Detect which cell encompasses the target text, then output its [x, y] center coordinate. 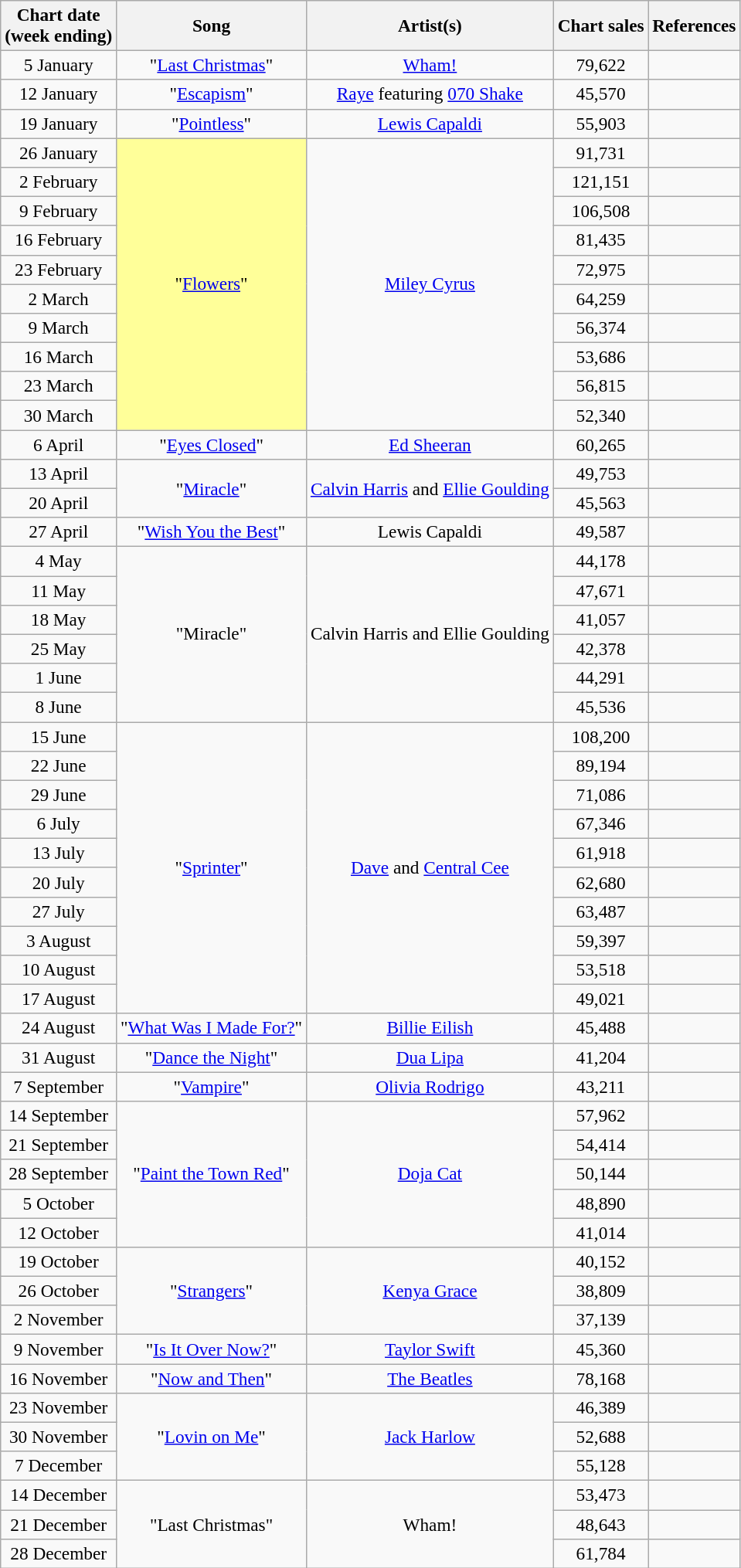
9 February [59, 211]
"Pointless" [212, 124]
"Wish You the Best" [212, 532]
Song [212, 25]
Billie Eilish [430, 1028]
16 March [59, 357]
"Flowers" [212, 283]
78,168 [601, 1378]
6 July [59, 823]
79,622 [601, 65]
The Beatles [430, 1378]
23 February [59, 270]
14 December [59, 1495]
27 July [59, 911]
"Vampire" [212, 1086]
Olivia Rodrigo [430, 1086]
49,753 [601, 473]
44,178 [601, 561]
45,570 [601, 94]
"Sprinter" [212, 867]
2 November [59, 1320]
59,397 [601, 940]
9 November [59, 1349]
References [694, 25]
21 September [59, 1145]
Ed Sheeran [430, 444]
5 January [59, 65]
56,374 [601, 328]
28 September [59, 1174]
45,488 [601, 1028]
106,508 [601, 211]
41,057 [601, 619]
"Lovin on Me" [212, 1437]
11 May [59, 590]
Dave and Central Cee [430, 867]
41,204 [601, 1057]
37,139 [601, 1320]
"Dance the Night" [212, 1057]
7 December [59, 1466]
40,152 [601, 1261]
42,378 [601, 649]
81,435 [601, 240]
38,809 [601, 1291]
4 May [59, 561]
48,890 [601, 1203]
63,487 [601, 911]
57,962 [601, 1115]
46,389 [601, 1407]
22 June [59, 765]
9 March [59, 328]
45,360 [601, 1349]
3 August [59, 940]
"Now and Then" [212, 1378]
5 October [59, 1203]
"Escapism" [212, 94]
91,731 [601, 152]
7 September [59, 1086]
28 December [59, 1553]
12 October [59, 1232]
45,563 [601, 503]
14 September [59, 1115]
52,340 [601, 415]
Raye featuring 070 Shake [430, 94]
53,518 [601, 969]
64,259 [601, 298]
"Is It Over Now?" [212, 1349]
"Eyes Closed" [212, 444]
16 February [59, 240]
31 August [59, 1057]
53,686 [601, 357]
29 June [59, 795]
"Strangers" [212, 1290]
43,211 [601, 1086]
Chart date(week ending) [59, 25]
20 April [59, 503]
17 August [59, 999]
Artist(s) [430, 25]
41,014 [601, 1232]
56,815 [601, 386]
Taylor Swift [430, 1349]
21 December [59, 1524]
108,200 [601, 736]
25 May [59, 649]
23 November [59, 1407]
15 June [59, 736]
19 January [59, 124]
54,414 [601, 1145]
30 November [59, 1437]
44,291 [601, 677]
Kenya Grace [430, 1290]
26 January [59, 152]
10 August [59, 969]
67,346 [601, 823]
89,194 [601, 765]
49,021 [601, 999]
26 October [59, 1291]
60,265 [601, 444]
18 May [59, 619]
72,975 [601, 270]
61,918 [601, 853]
16 November [59, 1378]
121,151 [601, 182]
55,903 [601, 124]
47,671 [601, 590]
62,680 [601, 882]
53,473 [601, 1495]
"Paint the Town Red" [212, 1174]
30 March [59, 415]
Miley Cyrus [430, 283]
20 July [59, 882]
23 March [59, 386]
45,536 [601, 707]
2 March [59, 298]
6 April [59, 444]
50,144 [601, 1174]
12 January [59, 94]
27 April [59, 532]
19 October [59, 1261]
"What Was I Made For?" [212, 1028]
48,643 [601, 1524]
Dua Lipa [430, 1057]
52,688 [601, 1437]
13 July [59, 853]
13 April [59, 473]
2 February [59, 182]
49,587 [601, 532]
61,784 [601, 1553]
8 June [59, 707]
Chart sales [601, 25]
71,086 [601, 795]
Jack Harlow [430, 1437]
55,128 [601, 1466]
Doja Cat [430, 1174]
24 August [59, 1028]
1 June [59, 677]
